Capture the cell that displays the provided text and extract its (X, Y) central coordinate. 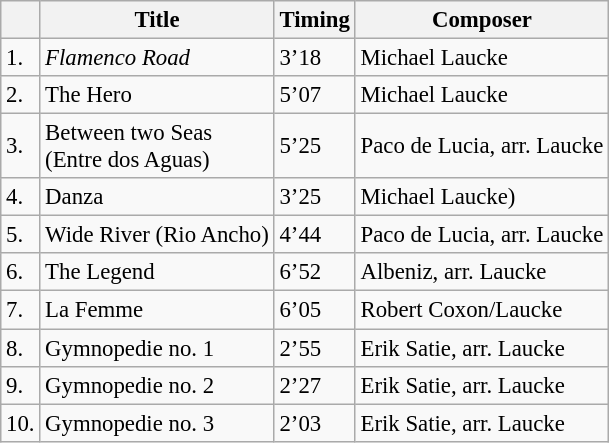
Between two Seas(Entre dos Aguas) (157, 146)
Title (157, 20)
2’55 (314, 348)
Danza (157, 197)
2’27 (314, 385)
2. (20, 95)
4’44 (314, 235)
9. (20, 385)
Albeniz, arr. Laucke (482, 273)
2’03 (314, 423)
The Hero (157, 95)
3’25 (314, 197)
Gymnopedie no. 1 (157, 348)
Flamenco Road (157, 58)
5’07 (314, 95)
10. (20, 423)
4. (20, 197)
Wide River (Rio Ancho) (157, 235)
Timing (314, 20)
1. (20, 58)
5’25 (314, 146)
7. (20, 310)
3. (20, 146)
8. (20, 348)
Gymnopedie no. 3 (157, 423)
Robert Coxon/Laucke (482, 310)
6’52 (314, 273)
Michael Laucke) (482, 197)
6. (20, 273)
Composer (482, 20)
6’05 (314, 310)
5. (20, 235)
The Legend (157, 273)
3’18 (314, 58)
La Femme (157, 310)
Gymnopedie no. 2 (157, 385)
